Find where the given text appears and provide that cell's center as (x, y) coordinate. 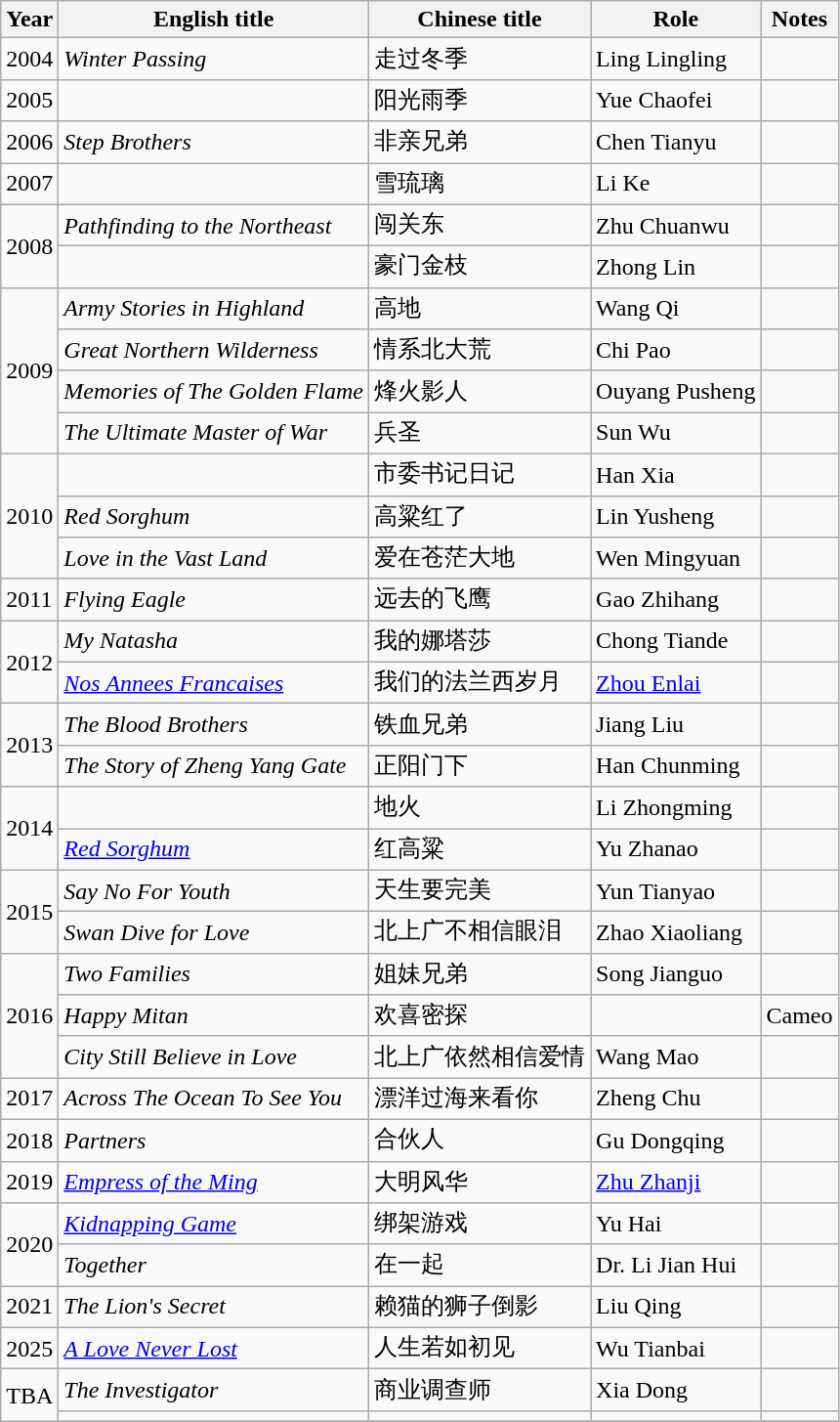
Zhou Enlai (676, 682)
A Love Never Lost (214, 1349)
Han Chunming (676, 766)
2018 (29, 1140)
2016 (29, 1015)
天生要完美 (479, 891)
Together (214, 1265)
Chinese title (479, 20)
兵圣 (479, 434)
City Still Believe in Love (214, 1057)
2006 (29, 143)
铁血兄弟 (479, 725)
Memories of The Golden Flame (214, 391)
2014 (29, 829)
红高粱 (479, 850)
漂洋过海来看你 (479, 1099)
情系北大荒 (479, 350)
2013 (29, 745)
Li Ke (676, 184)
市委书记日记 (479, 475)
Yue Chaofei (676, 100)
Great Northern Wilderness (214, 350)
2025 (29, 1349)
绑架游戏 (479, 1224)
Chong Tiande (676, 641)
2017 (29, 1099)
Kidnapping Game (214, 1224)
高粱红了 (479, 516)
走过冬季 (479, 59)
欢喜密探 (479, 1016)
商业调查师 (479, 1390)
雪琉璃 (479, 184)
2019 (29, 1183)
Xia Dong (676, 1390)
The Ultimate Master of War (214, 434)
Ouyang Pusheng (676, 391)
人生若如初见 (479, 1349)
Song Jianguo (676, 973)
Zheng Chu (676, 1099)
Li Zhongming (676, 807)
Swan Dive for Love (214, 932)
The Story of Zheng Yang Gate (214, 766)
高地 (479, 309)
Wang Qi (676, 309)
The Blood Brothers (214, 725)
豪门金枝 (479, 268)
北上广不相信眼泪 (479, 932)
Across The Ocean To See You (214, 1099)
Liu Qing (676, 1308)
Han Xia (676, 475)
烽火影人 (479, 391)
Wang Mao (676, 1057)
远去的飞鹰 (479, 600)
姐妹兄弟 (479, 973)
My Natasha (214, 641)
Partners (214, 1140)
Yu Hai (676, 1224)
北上广依然相信爱情 (479, 1057)
The Investigator (214, 1390)
Lin Yusheng (676, 516)
Zhao Xiaoliang (676, 932)
Year (29, 20)
Zhu Chuanwu (676, 225)
Pathfinding to the Northeast (214, 225)
Empress of the Ming (214, 1183)
Role (676, 20)
Yun Tianyao (676, 891)
English title (214, 20)
TBA (29, 1396)
Gu Dongqing (676, 1140)
Zhu Zhanji (676, 1183)
地火 (479, 807)
Gao Zhihang (676, 600)
大明风华 (479, 1183)
2004 (29, 59)
Wu Tianbai (676, 1349)
Say No For Youth (214, 891)
非亲兄弟 (479, 143)
2015 (29, 911)
2010 (29, 516)
The Lion's Secret (214, 1308)
Zhong Lin (676, 268)
Yu Zhanao (676, 850)
2020 (29, 1245)
Winter Passing (214, 59)
阳光雨季 (479, 100)
合伙人 (479, 1140)
Wen Mingyuan (676, 559)
Ling Lingling (676, 59)
Jiang Liu (676, 725)
Happy Mitan (214, 1016)
Cameo (799, 1016)
Sun Wu (676, 434)
爱在苍茫大地 (479, 559)
Step Brothers (214, 143)
2011 (29, 600)
Dr. Li Jian Hui (676, 1265)
我们的法兰西岁月 (479, 682)
我的娜塔莎 (479, 641)
Army Stories in Highland (214, 309)
Nos Annees Francaises (214, 682)
2021 (29, 1308)
Two Families (214, 973)
2008 (29, 246)
正阳门下 (479, 766)
Chi Pao (676, 350)
在一起 (479, 1265)
Love in the Vast Land (214, 559)
2007 (29, 184)
2009 (29, 370)
Flying Eagle (214, 600)
闯关东 (479, 225)
Chen Tianyu (676, 143)
Notes (799, 20)
赖猫的狮子倒影 (479, 1308)
2005 (29, 100)
2012 (29, 663)
